Provide the [X, Y] coordinate of the cell's center where the given text is located.  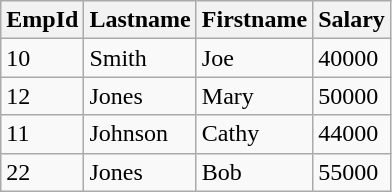
Lastname [140, 20]
Johnson [140, 134]
Firstname [254, 20]
Salary [352, 20]
Smith [140, 58]
Bob [254, 172]
11 [42, 134]
40000 [352, 58]
12 [42, 96]
EmpId [42, 20]
Cathy [254, 134]
Joe [254, 58]
10 [42, 58]
50000 [352, 96]
22 [42, 172]
55000 [352, 172]
Mary [254, 96]
44000 [352, 134]
